Return [x, y] of the center of cell containing provided text 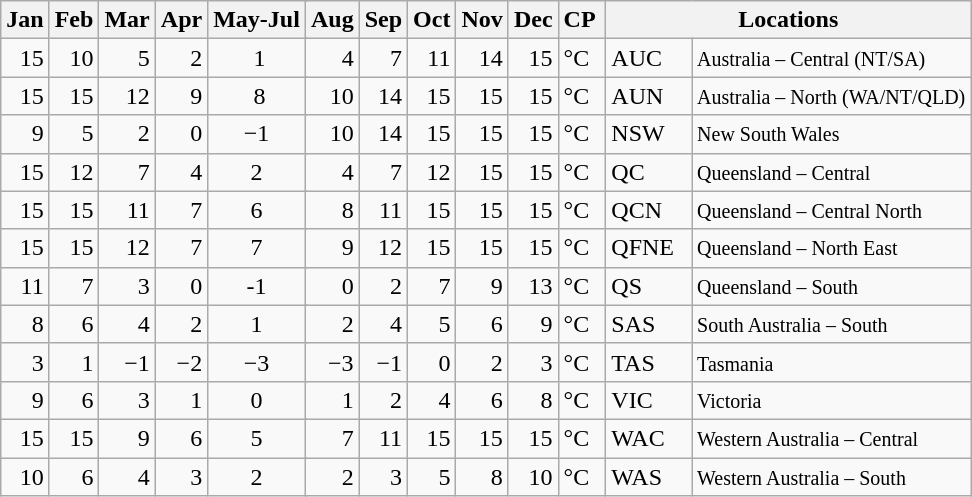
CP [582, 20]
AUN [649, 96]
Western Australia – South [832, 477]
VIC [649, 400]
Mar [127, 20]
Queensland – South [832, 286]
Oct [432, 20]
Jan [25, 20]
WAS [649, 477]
Locations [788, 20]
Queensland – Central [832, 172]
Victoria [832, 400]
Australia – Central (NT/SA) [832, 58]
QC [649, 172]
Queensland – Central North [832, 210]
Queensland – North East [832, 248]
QS [649, 286]
Nov [482, 20]
13 [533, 286]
SAS [649, 324]
−2 [181, 362]
Sep [383, 20]
NSW [649, 134]
Dec [533, 20]
Apr [181, 20]
May-Jul [257, 20]
South Australia – South [832, 324]
AUC [649, 58]
Feb [74, 20]
Aug [332, 20]
QCN [649, 210]
-1 [257, 286]
New South Wales [832, 134]
Western Australia – Central [832, 438]
Tasmania [832, 362]
TAS [649, 362]
QFNE [649, 248]
WAC [649, 438]
Australia – North (WA/NT/QLD) [832, 96]
